For the text-containing cell, return its midpoint in (X, Y) coordinate format. 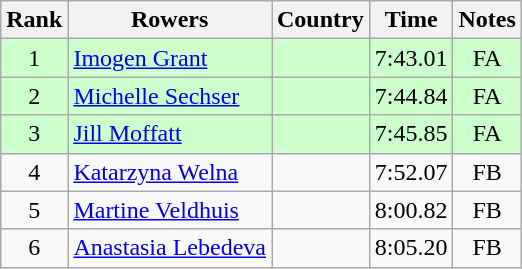
Imogen Grant (170, 58)
Country (321, 20)
3 (34, 134)
7:43.01 (411, 58)
8:00.82 (411, 210)
Rowers (170, 20)
7:44.84 (411, 96)
6 (34, 248)
4 (34, 172)
8:05.20 (411, 248)
7:45.85 (411, 134)
Martine Veldhuis (170, 210)
Anastasia Lebedeva (170, 248)
Katarzyna Welna (170, 172)
Time (411, 20)
Notes (487, 20)
5 (34, 210)
7:52.07 (411, 172)
Michelle Sechser (170, 96)
2 (34, 96)
Jill Moffatt (170, 134)
Rank (34, 20)
1 (34, 58)
